From the cell containing the given text, extract its center point as (x, y) coordinate. 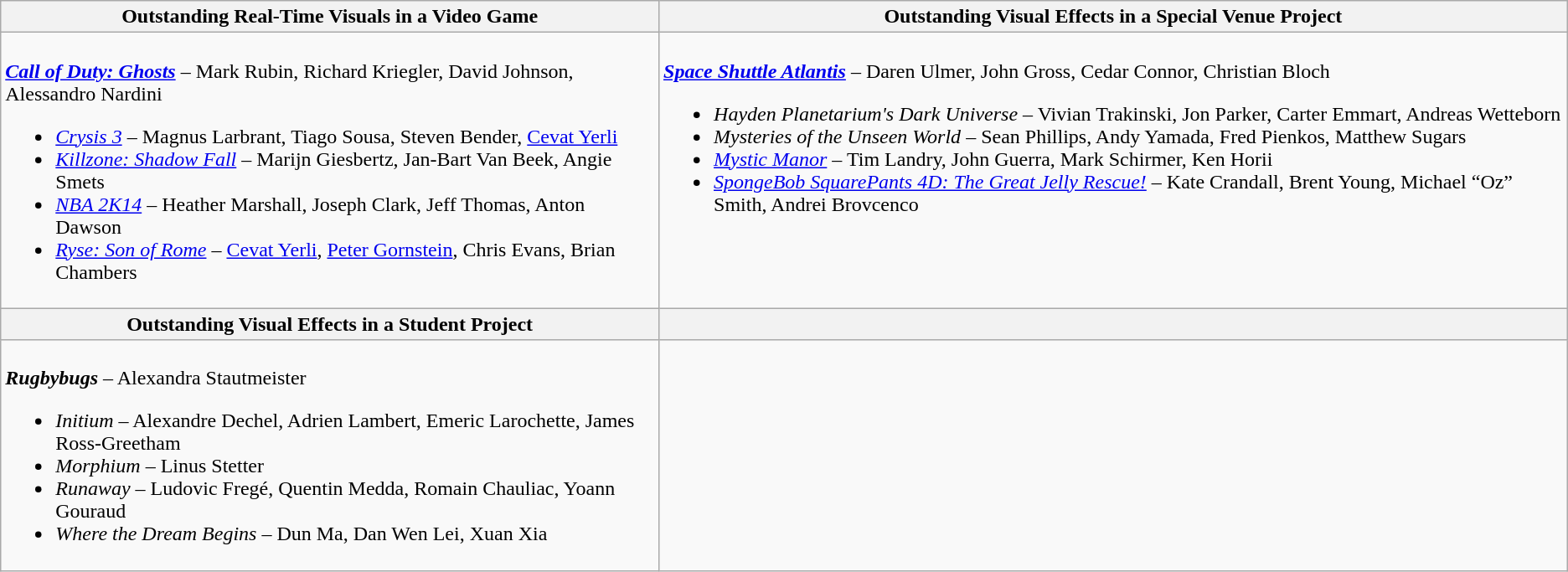
Outstanding Real-Time Visuals in a Video Game (330, 17)
Outstanding Visual Effects in a Student Project (330, 324)
Outstanding Visual Effects in a Special Venue Project (1114, 17)
